Search for the cell housing the specified text and yield its (x, y) center coordinate. 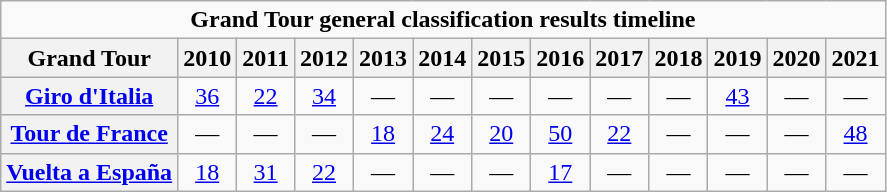
2015 (502, 58)
2010 (208, 58)
2014 (442, 58)
Vuelta a España (90, 172)
2013 (384, 58)
17 (560, 172)
2017 (620, 58)
34 (324, 96)
2020 (796, 58)
Grand Tour (90, 58)
20 (502, 134)
50 (560, 134)
Grand Tour general classification results timeline (443, 20)
2021 (856, 58)
Giro d'Italia (90, 96)
Tour de France (90, 134)
2016 (560, 58)
36 (208, 96)
31 (266, 172)
48 (856, 134)
2011 (266, 58)
2012 (324, 58)
2018 (678, 58)
24 (442, 134)
43 (738, 96)
2019 (738, 58)
